Find where the given text appears and provide that cell's center as (x, y) coordinate. 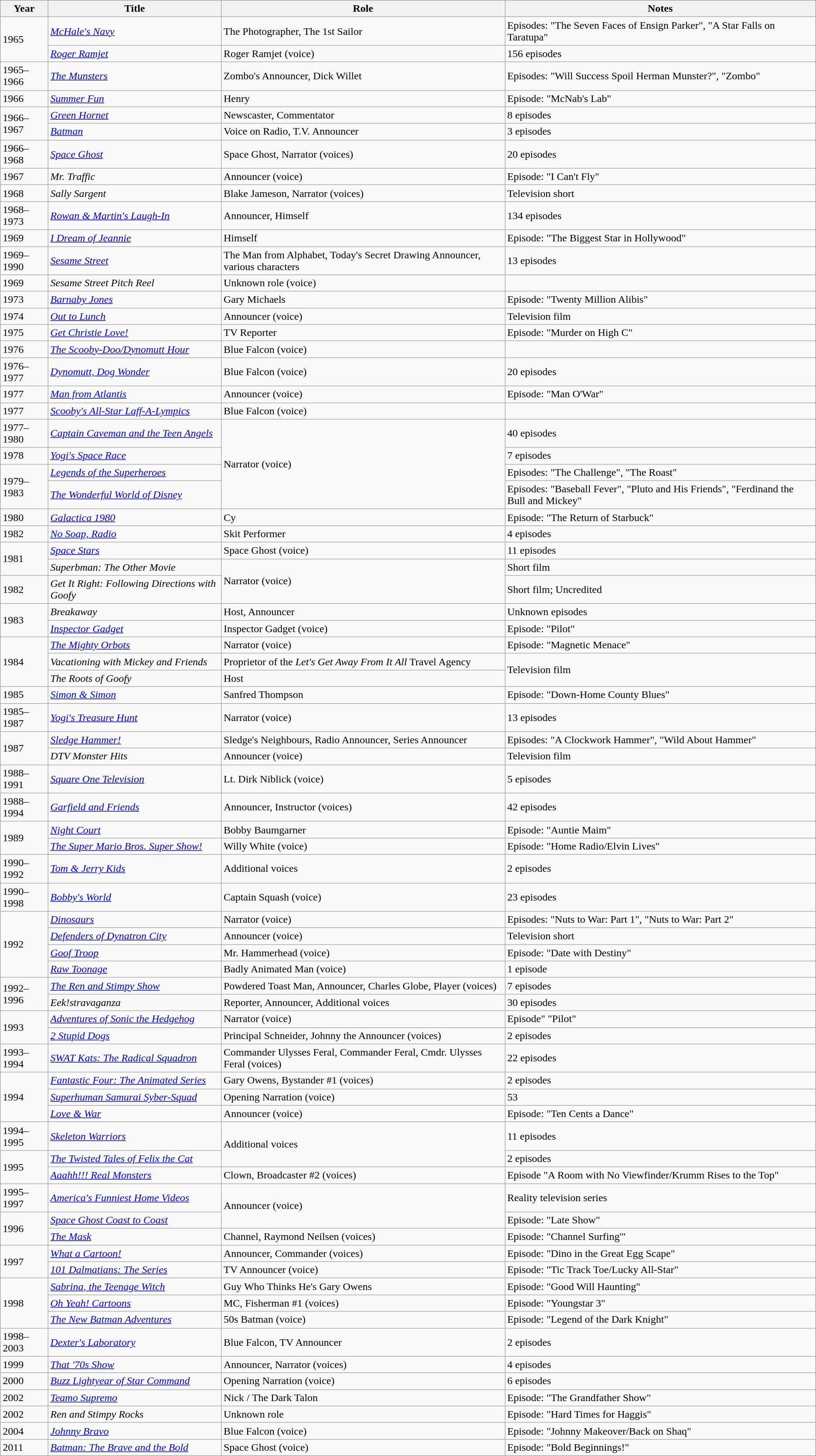
Adventures of Sonic the Hedgehog (135, 1019)
Episode: "Legend of the Dark Knight" (660, 1320)
Episode: "Channel Surfing'" (660, 1237)
1 episode (660, 969)
Reality television series (660, 1197)
23 episodes (660, 897)
Episode: "Bold Beginnings!" (660, 1447)
1967 (24, 176)
Dexter's Laboratory (135, 1342)
2011 (24, 1447)
1978 (24, 456)
40 episodes (660, 433)
Yogi's Space Race (135, 456)
McHale's Navy (135, 31)
Episode: "Down-Home County Blues" (660, 695)
Short film (660, 567)
1965–1966 (24, 76)
America's Funniest Home Videos (135, 1197)
1990–1998 (24, 897)
Ren and Stimpy Rocks (135, 1414)
Episode: "Youngstar 3" (660, 1303)
DTV Monster Hits (135, 756)
Episode: "Magnetic Menace" (660, 645)
1995 (24, 1167)
The Munsters (135, 76)
Roger Ramjet (135, 54)
Space Ghost Coast to Coast (135, 1220)
6 episodes (660, 1381)
1999 (24, 1365)
SWAT Kats: The Radical Squadron (135, 1058)
1975 (24, 333)
Episodes: "Will Success Spoil Herman Munster?", "Zombo" (660, 76)
156 episodes (660, 54)
1965 (24, 39)
1992 (24, 945)
1976–1977 (24, 372)
No Soap, Radio (135, 534)
Episode: "The Return of Starbuck" (660, 517)
Unknown episodes (660, 612)
That '70s Show (135, 1365)
1992–1996 (24, 994)
Square One Television (135, 779)
Batman (135, 132)
Cy (363, 517)
1985–1987 (24, 717)
Lt. Dirk Niblick (voice) (363, 779)
Episodes: "Baseball Fever", "Pluto and His Friends", "Ferdinand the Bull and Mickey" (660, 495)
1988–1991 (24, 779)
1966–1967 (24, 123)
Commander Ulysses Feral, Commander Feral, Cmdr. Ulysses Feral (voices) (363, 1058)
Mr. Traffic (135, 176)
What a Cartoon! (135, 1253)
Bobby's World (135, 897)
Rowan & Martin's Laugh-In (135, 215)
Superhuman Samurai Syber-Squad (135, 1097)
42 episodes (660, 807)
1969–1990 (24, 261)
1993 (24, 1027)
1968 (24, 193)
1993–1994 (24, 1058)
Legends of the Superheroes (135, 472)
Episode: "Tic Track Toe/Lucky All-Star" (660, 1270)
1996 (24, 1229)
TV Reporter (363, 333)
Love & War (135, 1114)
1985 (24, 695)
8 episodes (660, 115)
Barnaby Jones (135, 300)
Goof Troop (135, 953)
Host (363, 678)
Aaahh!!! Real Monsters (135, 1175)
1995–1997 (24, 1197)
Badly Animated Man (voice) (363, 969)
2000 (24, 1381)
Garfield and Friends (135, 807)
134 episodes (660, 215)
Summer Fun (135, 98)
Voice on Radio, T.V. Announcer (363, 132)
Title (135, 9)
The Ren and Stimpy Show (135, 986)
Bobby Baumgarner (363, 830)
1984 (24, 662)
MC, Fisherman #1 (voices) (363, 1303)
Oh Yeah! Cartoons (135, 1303)
50s Batman (voice) (363, 1320)
Episode: "The Grandfather Show" (660, 1398)
Episode: "McNab's Lab" (660, 98)
Scooby's All-Star Laff-A-Lympics (135, 411)
1966 (24, 98)
Newscaster, Commentator (363, 115)
Episode: "Good Will Haunting" (660, 1287)
53 (660, 1097)
Zombo's Announcer, Dick Willet (363, 76)
22 episodes (660, 1058)
3 episodes (660, 132)
Episode: "Home Radio/Elvin Lives" (660, 846)
Guy Who Thinks He's Gary Owens (363, 1287)
30 episodes (660, 1002)
Gary Michaels (363, 300)
Episode: "Ten Cents a Dance" (660, 1114)
Episode: "The Biggest Star in Hollywood" (660, 238)
Night Court (135, 830)
1994 (24, 1097)
Unknown role (voice) (363, 283)
Powdered Toast Man, Announcer, Charles Globe, Player (voices) (363, 986)
1988–1994 (24, 807)
Episodes: "Nuts to War: Part 1", "Nuts to War: Part 2" (660, 920)
1974 (24, 316)
1979–1983 (24, 486)
Episode: "Murder on High C" (660, 333)
1968–1973 (24, 215)
Host, Announcer (363, 612)
Mr. Hammerhead (voice) (363, 953)
The Scooby-Doo/Dynomutt Hour (135, 349)
Man from Atlantis (135, 394)
Sabrina, the Teenage Witch (135, 1287)
Galactica 1980 (135, 517)
Announcer, Instructor (voices) (363, 807)
The Mighty Orbots (135, 645)
1987 (24, 748)
Sally Sargent (135, 193)
2004 (24, 1431)
1973 (24, 300)
Eek!stravaganza (135, 1002)
Proprietor of the Let's Get Away From It All Travel Agency (363, 662)
Superbman: The Other Movie (135, 567)
Willy White (voice) (363, 846)
The Super Mario Bros. Super Show! (135, 846)
Batman: The Brave and the Bold (135, 1447)
The New Batman Adventures (135, 1320)
Episodes: "The Seven Faces of Ensign Parker", "A Star Falls on Taratupa" (660, 31)
The Twisted Tales of Felix the Cat (135, 1158)
The Man from Alphabet, Today's Secret Drawing Announcer, various characters (363, 261)
The Mask (135, 1237)
Reporter, Announcer, Additional voices (363, 1002)
1977–1980 (24, 433)
Captain Squash (voice) (363, 897)
1966–1968 (24, 154)
Episodes: "A Clockwork Hammer", "Wild About Hammer" (660, 740)
Blake Jameson, Narrator (voices) (363, 193)
Fantastic Four: The Animated Series (135, 1080)
Sesame Street (135, 261)
Space Ghost (135, 154)
Announcer, Commander (voices) (363, 1253)
101 Dalmatians: The Series (135, 1270)
Himself (363, 238)
Blue Falcon, TV Announcer (363, 1342)
Breakaway (135, 612)
Yogi's Treasure Hunt (135, 717)
Sanfred Thompson (363, 695)
Defenders of Dynatron City (135, 936)
Henry (363, 98)
Tom & Jerry Kids (135, 869)
Sesame Street Pitch Reel (135, 283)
Year (24, 9)
The Photographer, The 1st Sailor (363, 31)
Roger Ramjet (voice) (363, 54)
1980 (24, 517)
Sledge's Neighbours, Radio Announcer, Series Announcer (363, 740)
The Wonderful World of Disney (135, 495)
Inspector Gadget (135, 629)
1981 (24, 559)
Unknown role (363, 1414)
Episode "A Room with No Viewfinder/Krumm Rises to the Top" (660, 1175)
Announcer, Himself (363, 215)
I Dream of Jeannie (135, 238)
Episode: "Pilot" (660, 629)
TV Announcer (voice) (363, 1270)
Simon & Simon (135, 695)
1998 (24, 1303)
5 episodes (660, 779)
Notes (660, 9)
Clown, Broadcaster #2 (voices) (363, 1175)
Out to Lunch (135, 316)
Johnny Bravo (135, 1431)
Episode" "Pilot" (660, 1019)
2 Stupid Dogs (135, 1036)
Episode: "I Can't Fly" (660, 176)
Episode: "Dino in the Great Egg Scape" (660, 1253)
Inspector Gadget (voice) (363, 629)
Principal Schneider, Johnny the Announcer (voices) (363, 1036)
Gary Owens, Bystander #1 (voices) (363, 1080)
1998–2003 (24, 1342)
Episodes: "The Challenge", "The Roast" (660, 472)
Vacationing with Mickey and Friends (135, 662)
Episode: "Twenty Million Alibis" (660, 300)
Nick / The Dark Talon (363, 1398)
1994–1995 (24, 1136)
Space Stars (135, 550)
Episode: "Date with Destiny" (660, 953)
Sledge Hammer! (135, 740)
Short film; Uncredited (660, 590)
Get It Right: Following Directions with Goofy (135, 590)
Dynomutt, Dog Wonder (135, 372)
Teamo Supremo (135, 1398)
Episode: "Auntie Maim" (660, 830)
Skit Performer (363, 534)
Episode: "Johnny Makeover/Back on Shaq" (660, 1431)
The Roots of Goofy (135, 678)
1976 (24, 349)
Announcer, Narrator (voices) (363, 1365)
Captain Caveman and the Teen Angels (135, 433)
Space Ghost, Narrator (voices) (363, 154)
Role (363, 9)
Get Christie Love! (135, 333)
Raw Toonage (135, 969)
Buzz Lightyear of Star Command (135, 1381)
Skeleton Warriors (135, 1136)
Episode: "Hard Times for Haggis" (660, 1414)
Episode: "Man O'War" (660, 394)
1997 (24, 1262)
1990–1992 (24, 869)
Episode: "Late Show" (660, 1220)
Channel, Raymond Neilsen (voices) (363, 1237)
1989 (24, 838)
Green Hornet (135, 115)
1983 (24, 620)
Dinosaurs (135, 920)
